Capture the cell that displays the provided text and extract its [X, Y] central coordinate. 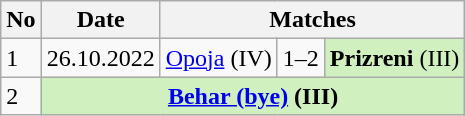
1 [21, 58]
2 [21, 96]
Matches [312, 20]
Opoja (IV) [218, 58]
1–2 [300, 58]
Behar (bye) (III) [253, 96]
26.10.2022 [100, 58]
Date [100, 20]
No [21, 20]
Prizreni (III) [394, 58]
